Return [x, y] of the center of cell containing provided text 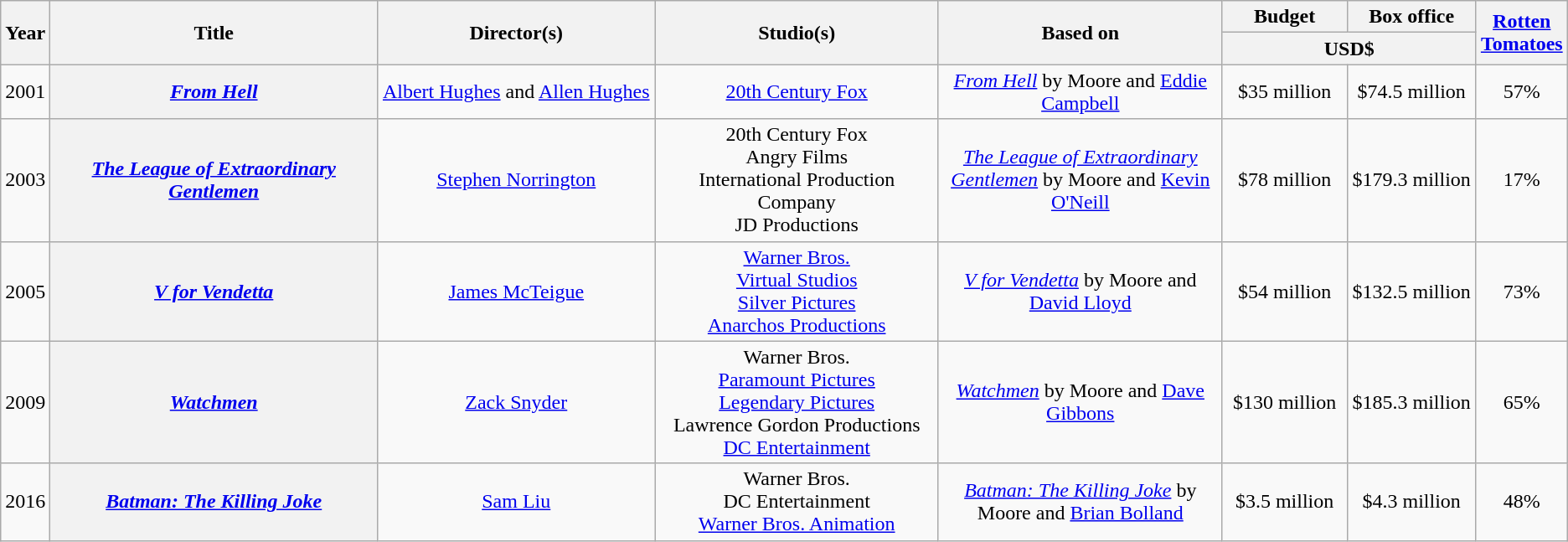
Title [214, 33]
Warner Bros.Virtual StudiosSilver PicturesAnarchos Productions [797, 292]
Box office [1411, 17]
USD$ [1349, 49]
2009 [25, 402]
$3.5 million [1285, 502]
2005 [25, 292]
48% [1521, 502]
Year [25, 33]
$179.3 million [1411, 180]
V for Vendetta by Moore and David Lloyd [1081, 292]
From Hell [214, 92]
Batman: The Killing Joke [214, 502]
Warner Bros.Paramount PicturesLegendary PicturesLawrence Gordon ProductionsDC Entertainment [797, 402]
$185.3 million [1411, 402]
$35 million [1285, 92]
Batman: The Killing Joke by Moore and Brian Bolland [1081, 502]
Zack Snyder [516, 402]
$54 million [1285, 292]
$78 million [1285, 180]
2016 [25, 502]
20th Century Fox [797, 92]
Based on [1081, 33]
2003 [25, 180]
The League of Extraordinary Gentlemen [214, 180]
Sam Liu [516, 502]
V for Vendetta [214, 292]
Watchmen [214, 402]
$130 million [1285, 402]
57% [1521, 92]
Warner Bros.DC EntertainmentWarner Bros. Animation [797, 502]
65% [1521, 402]
73% [1521, 292]
17% [1521, 180]
Watchmen by Moore and Dave Gibbons [1081, 402]
Budget [1285, 17]
Rotten Tomatoes [1521, 33]
$74.5 million [1411, 92]
The League of Extraordinary Gentlemen by Moore and Kevin O'Neill [1081, 180]
James McTeigue [516, 292]
Studio(s) [797, 33]
20th Century FoxAngry FilmsInternational Production CompanyJD Productions [797, 180]
$132.5 million [1411, 292]
$4.3 million [1411, 502]
2001 [25, 92]
From Hell by Moore and Eddie Campbell [1081, 92]
Director(s) [516, 33]
Stephen Norrington [516, 180]
Albert Hughes and Allen Hughes [516, 92]
